Find where the given text appears and provide that cell's center as [X, Y] coordinate. 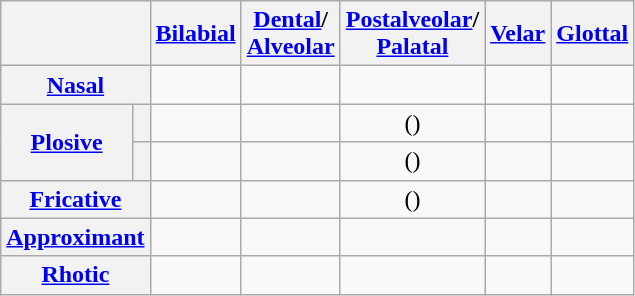
Velar [518, 34]
Rhotic [76, 275]
Glottal [592, 34]
Bilabial [196, 34]
Nasal [76, 85]
Fricative [76, 199]
Dental/Alveolar [290, 34]
Postalveolar/Palatal [412, 34]
Plosive [67, 142]
Approximant [76, 237]
